Pinpoint the cell where the given text exists, returning its [X, Y] midpoint coordinate. 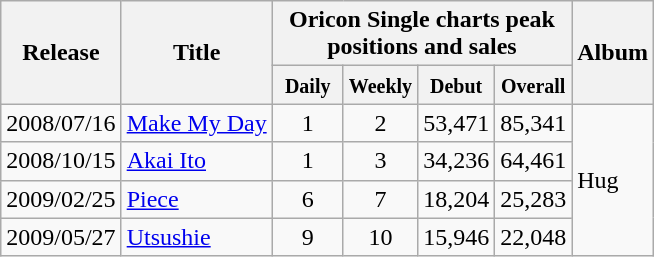
53,471 [456, 123]
Overall [534, 85]
Oricon Single charts peak positions and sales [422, 34]
2009/02/25 [61, 199]
2 [380, 123]
Debut [456, 85]
Akai Ito [196, 161]
Piece [196, 199]
10 [380, 237]
34,236 [456, 161]
Title [196, 52]
3 [380, 161]
6 [308, 199]
2008/10/15 [61, 161]
Daily [308, 85]
Hug [613, 180]
Album [613, 52]
18,204 [456, 199]
7 [380, 199]
2008/07/16 [61, 123]
Utsushie [196, 237]
Weekly [380, 85]
2009/05/27 [61, 237]
15,946 [456, 237]
9 [308, 237]
Release [61, 52]
Make My Day [196, 123]
25,283 [534, 199]
85,341 [534, 123]
64,461 [534, 161]
22,048 [534, 237]
